Return [X, Y] of the center of cell containing provided text 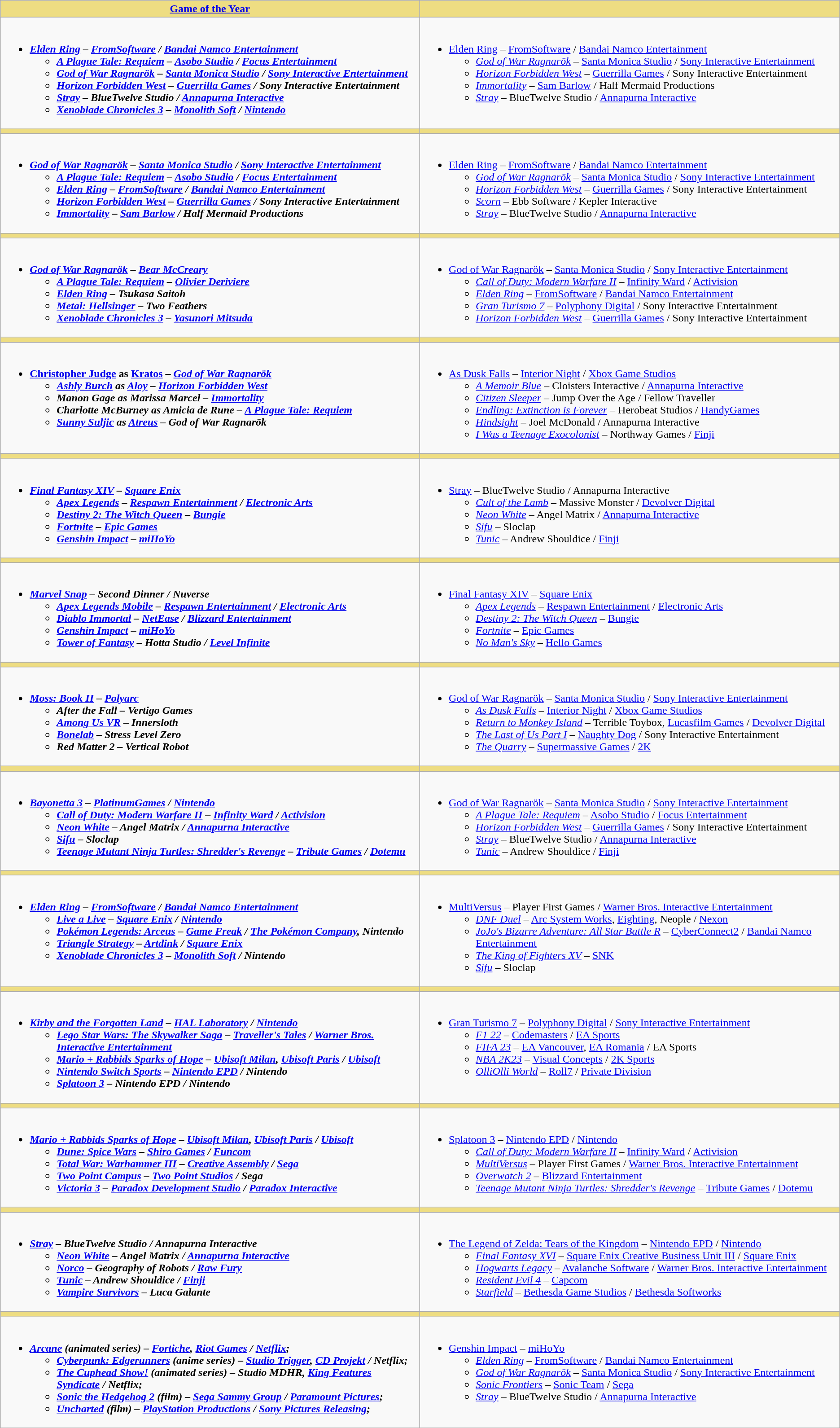
Game of the Year [210, 9]
Moss: Book II – PolyarcAfter the Fall – Vertigo GamesAmong Us VR – InnerslothBonelab – Stress Level ZeroRed Matter 2 – Vertical Robot [210, 716]
